Determine the (x, y) coordinate at the center of the cell enclosing the given text.  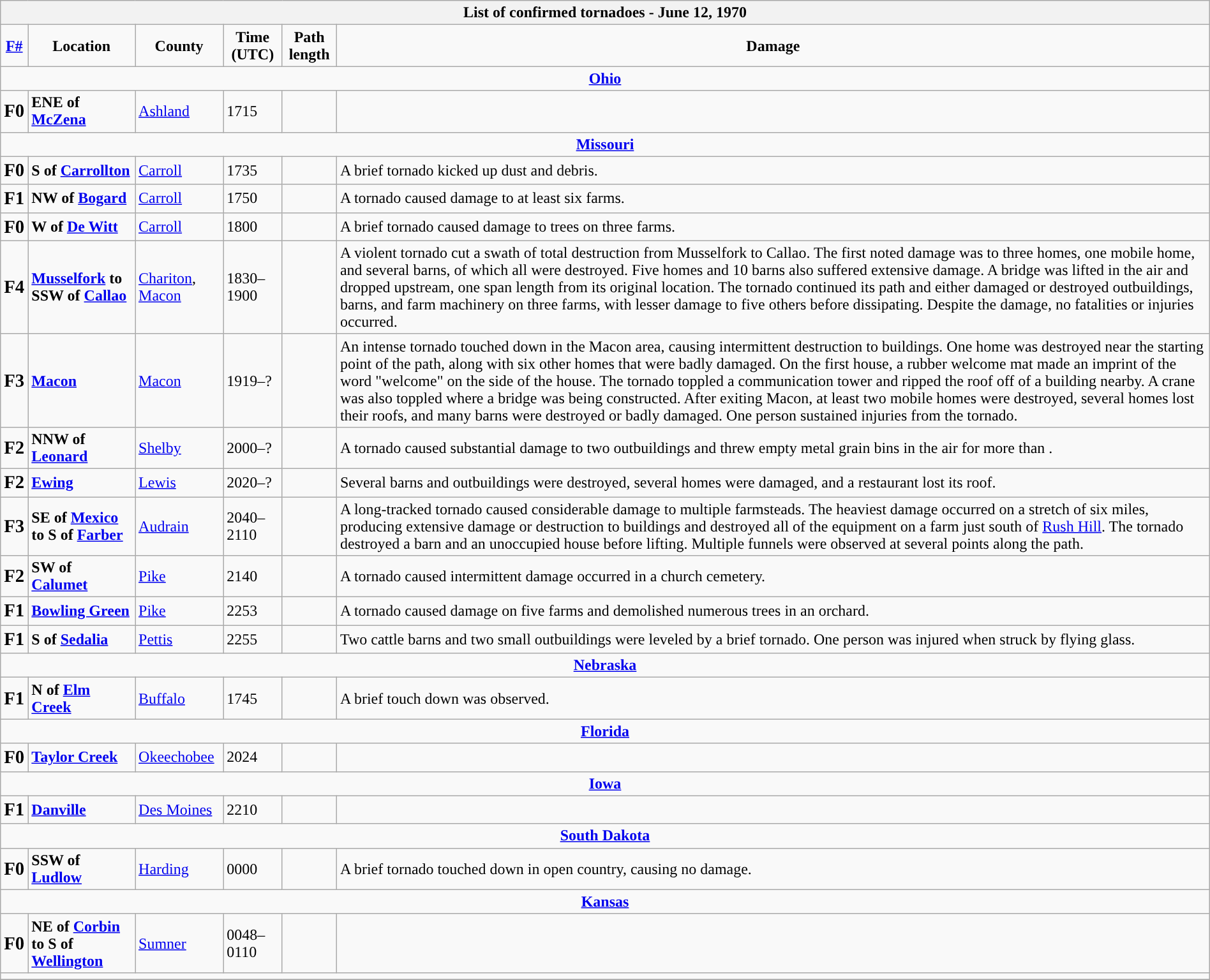
2024 (253, 757)
1830–1900 (253, 287)
A tornado caused substantial damage to two outbuildings and threw empty metal grain bins in the air for more than . (773, 448)
F# (14, 46)
1919–? (253, 380)
A brief tornado kicked up dust and debris. (773, 170)
1800 (253, 226)
SW of Calumet (82, 577)
S of Sedalia (82, 639)
Bowling Green (82, 611)
Buffalo (179, 698)
2255 (253, 639)
2253 (253, 611)
Nebraska (605, 665)
Pettis (179, 639)
Harding (179, 869)
0048–0110 (253, 943)
2140 (253, 577)
N of Elm Creek (82, 698)
Taylor Creek (82, 757)
NE of Corbin to S of Wellington (82, 943)
1745 (253, 698)
SE of Mexico to S of Farber (82, 526)
NW of Bogard (82, 198)
South Dakota (605, 836)
F4 (14, 287)
A brief touch down was observed. (773, 698)
A tornado caused damage to at least six farms. (773, 198)
Ashland (179, 111)
2020–? (253, 482)
Kansas (605, 902)
SSW of Ludlow (82, 869)
A tornado caused damage on five farms and demolished numerous trees in an orchard. (773, 611)
1735 (253, 170)
Ohio (605, 78)
Several barns and outbuildings were destroyed, several homes were damaged, and a restaurant lost its roof. (773, 482)
A brief tornado caused damage to trees on three farms. (773, 226)
Sumner (179, 943)
Audrain (179, 526)
Chariton, Macon (179, 287)
List of confirmed tornadoes - June 12, 1970 (605, 13)
Location (82, 46)
2210 (253, 810)
Des Moines (179, 810)
2000–? (253, 448)
ENE of McZena (82, 111)
A tornado caused intermittent damage occurred in a church cemetery. (773, 577)
0000 (253, 869)
W of De Witt (82, 226)
Musselfork to SSW of Callao (82, 287)
Time (UTC) (253, 46)
Two cattle barns and two small outbuildings were leveled by a brief tornado. One person was injured when struck by flying glass. (773, 639)
Missouri (605, 144)
Ewing (82, 482)
County (179, 46)
Path length (309, 46)
Shelby (179, 448)
Florida (605, 731)
1750 (253, 198)
Danville (82, 810)
Lewis (179, 482)
S of Carrollton (82, 170)
A brief tornado touched down in open country, causing no damage. (773, 869)
Damage (773, 46)
1715 (253, 111)
2040–2110 (253, 526)
Iowa (605, 783)
Okeechobee (179, 757)
NNW of Leonard (82, 448)
